Identify which cell holds the provided text, then report its (X, Y) central coordinate. 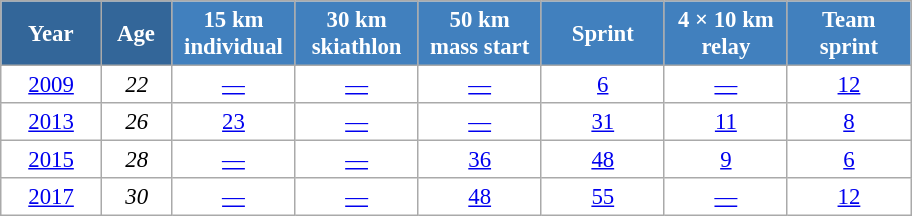
Sprint (602, 34)
Team sprint (848, 34)
2017 (52, 197)
23 (234, 122)
2009 (52, 85)
30 (136, 197)
28 (136, 160)
4 × 10 km relay (726, 34)
31 (602, 122)
11 (726, 122)
Age (136, 34)
Year (52, 34)
2015 (52, 160)
26 (136, 122)
50 km mass start (480, 34)
22 (136, 85)
15 km individual (234, 34)
36 (480, 160)
55 (602, 197)
8 (848, 122)
30 km skiathlon (356, 34)
2013 (52, 122)
9 (726, 160)
